Capture the cell that displays the provided text and extract its (X, Y) central coordinate. 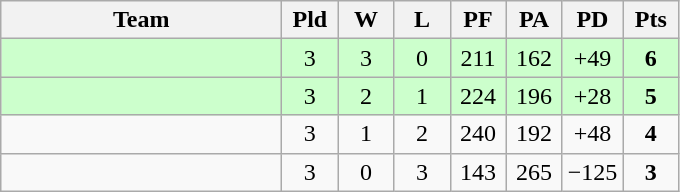
Pld (310, 20)
L (422, 20)
W (366, 20)
162 (534, 58)
Team (142, 20)
5 (651, 96)
224 (478, 96)
PA (534, 20)
PF (478, 20)
240 (478, 134)
+28 (592, 96)
4 (651, 134)
192 (534, 134)
143 (478, 172)
196 (534, 96)
Pts (651, 20)
−125 (592, 172)
265 (534, 172)
6 (651, 58)
PD (592, 20)
+48 (592, 134)
211 (478, 58)
+49 (592, 58)
